Pinpoint the cell where the given text exists, returning its [x, y] midpoint coordinate. 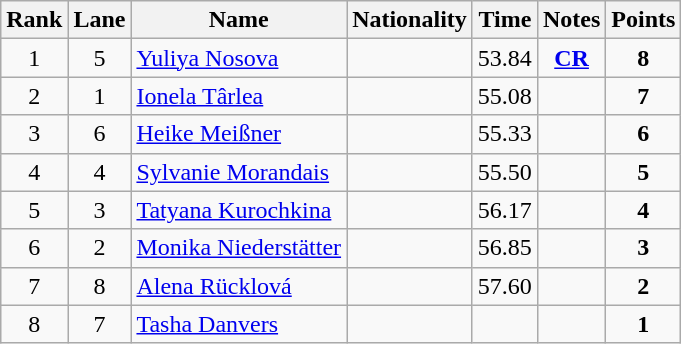
57.60 [504, 286]
Nationality [410, 20]
Heike Meißner [239, 134]
53.84 [504, 58]
Ionela Târlea [239, 96]
55.08 [504, 96]
CR [571, 58]
Tasha Danvers [239, 324]
Notes [571, 20]
Name [239, 20]
Tatyana Kurochkina [239, 210]
55.33 [504, 134]
Rank [34, 20]
Time [504, 20]
56.85 [504, 248]
55.50 [504, 172]
Lane [100, 20]
Yuliya Nosova [239, 58]
Points [644, 20]
Alena Rücklová [239, 286]
Monika Niederstätter [239, 248]
56.17 [504, 210]
Sylvanie Morandais [239, 172]
